Find where the given text appears and provide that cell's center as [x, y] coordinate. 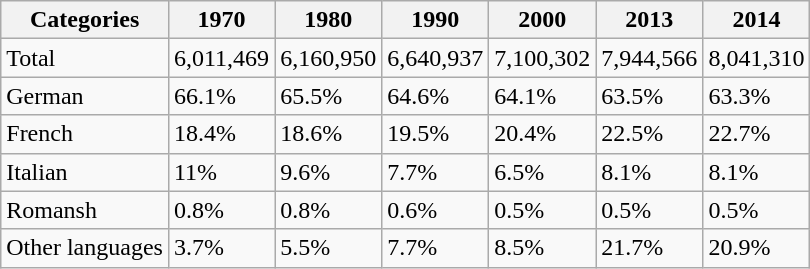
21.7% [650, 248]
19.5% [436, 134]
11% [221, 172]
6,640,937 [436, 58]
1980 [328, 20]
66.1% [221, 96]
1970 [221, 20]
64.1% [542, 96]
6.5% [542, 172]
German [85, 96]
6,011,469 [221, 58]
Categories [85, 20]
2013 [650, 20]
Other languages [85, 248]
1990 [436, 20]
20.4% [542, 134]
5.5% [328, 248]
French [85, 134]
22.5% [650, 134]
Italian [85, 172]
9.6% [328, 172]
7,100,302 [542, 58]
65.5% [328, 96]
7,944,566 [650, 58]
18.4% [221, 134]
20.9% [756, 248]
6,160,950 [328, 58]
Romansh [85, 210]
Total [85, 58]
2014 [756, 20]
63.3% [756, 96]
22.7% [756, 134]
2000 [542, 20]
8.5% [542, 248]
3.7% [221, 248]
63.5% [650, 96]
18.6% [328, 134]
8,041,310 [756, 58]
64.6% [436, 96]
0.6% [436, 210]
